Output the (x, y) coordinate of the center of the cell containing the given text.  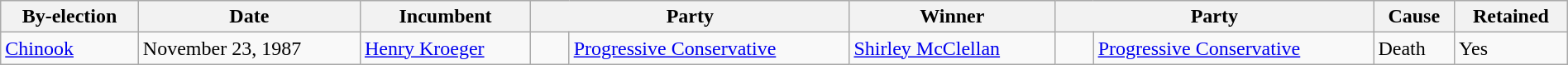
Winner (953, 17)
Shirley McClellan (953, 48)
Date (249, 17)
Henry Kroeger (445, 48)
Chinook (69, 48)
Yes (1512, 48)
Death (1414, 48)
November 23, 1987 (249, 48)
By-election (69, 17)
Retained (1512, 17)
Incumbent (445, 17)
Cause (1414, 17)
